For the text-containing cell, return its midpoint in (x, y) coordinate format. 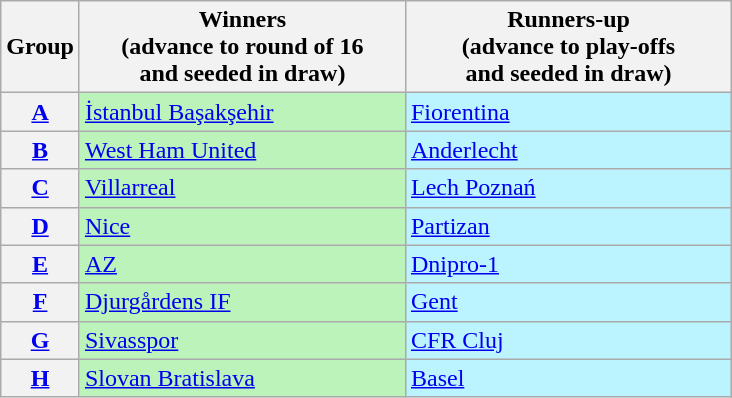
Anderlecht (568, 150)
E (40, 264)
Nice (242, 226)
West Ham United (242, 150)
A (40, 112)
Lech Poznań (568, 188)
Gent (568, 302)
Partizan (568, 226)
Winners(advance to round of 16and seeded in draw) (242, 47)
Basel (568, 378)
Group (40, 47)
H (40, 378)
Sivasspor (242, 340)
G (40, 340)
Fiorentina (568, 112)
İstanbul Başakşehir (242, 112)
C (40, 188)
F (40, 302)
CFR Cluj (568, 340)
Runners-up(advance to play-offsand seeded in draw) (568, 47)
Djurgårdens IF (242, 302)
D (40, 226)
B (40, 150)
Villarreal (242, 188)
AZ (242, 264)
Slovan Bratislava (242, 378)
Dnipro-1 (568, 264)
